Capture the cell that displays the provided text and extract its [x, y] central coordinate. 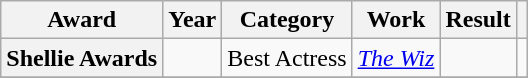
Category [287, 20]
Shellie Awards [82, 58]
Work [396, 20]
Year [192, 20]
Result [478, 20]
Award [82, 20]
Best Actress [287, 58]
The Wiz [396, 58]
